Identify which cell holds the provided text, then report its [X, Y] central coordinate. 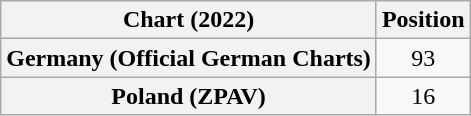
Germany (Official German Charts) [189, 58]
93 [423, 58]
Chart (2022) [189, 20]
Position [423, 20]
16 [423, 96]
Poland (ZPAV) [189, 96]
